Return (x, y) of the center of cell containing provided text 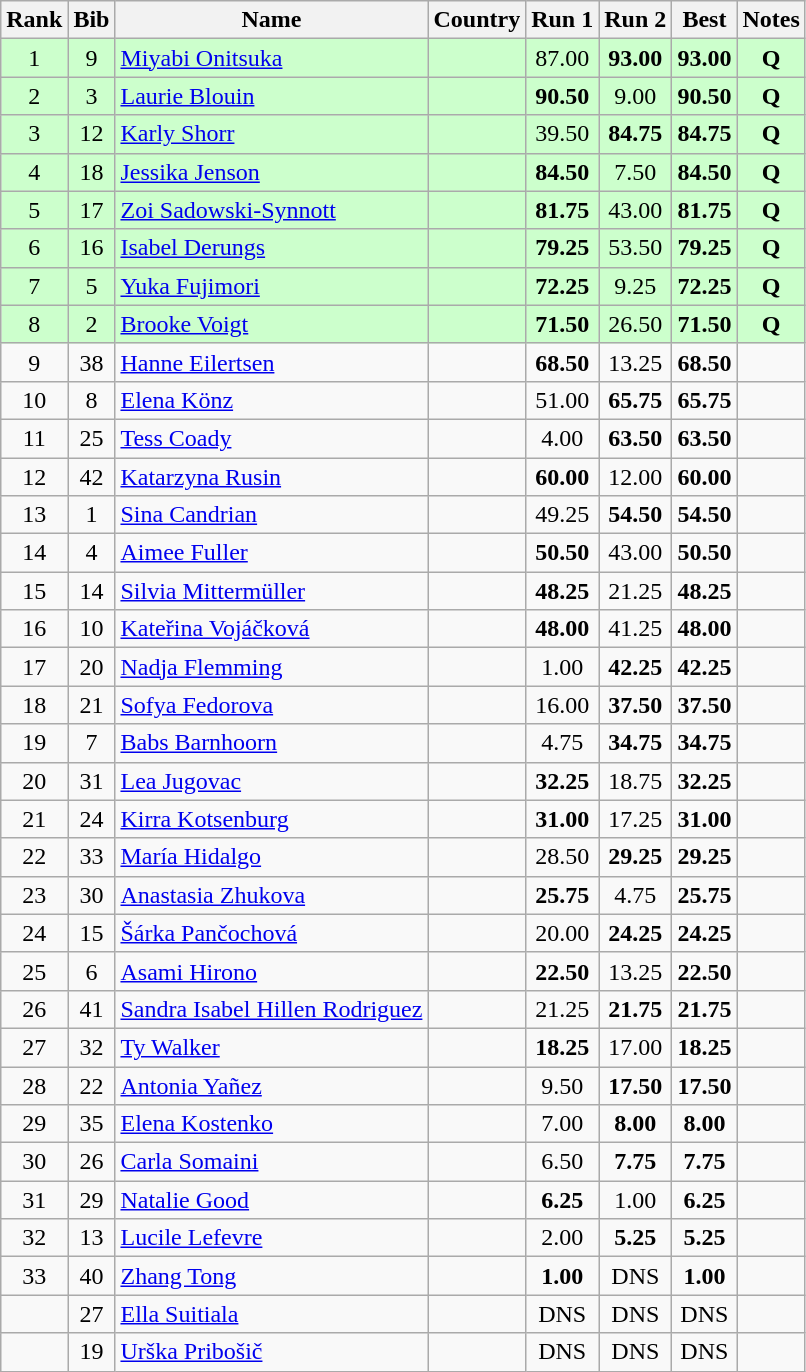
23 (34, 895)
Karly Shorr (272, 134)
26.50 (636, 324)
Babs Barnhoorn (272, 743)
Country (477, 20)
Silvia Mittermüller (272, 591)
35 (92, 1124)
Antonia Yañez (272, 1085)
Šárka Pančochová (272, 933)
16.00 (562, 705)
42 (92, 477)
28.50 (562, 857)
Notes (771, 20)
11 (34, 438)
Brooke Voigt (272, 324)
Elena Kostenko (272, 1124)
Katarzyna Rusin (272, 477)
41 (92, 1009)
20.00 (562, 933)
87.00 (562, 58)
Sandra Isabel Hillen Rodriguez (272, 1009)
28 (34, 1085)
Miyabi Onitsuka (272, 58)
41.25 (636, 629)
Zoi Sadowski-Synnott (272, 210)
Urška Pribošič (272, 1352)
7.00 (562, 1124)
María Hidalgo (272, 857)
Sofya Fedorova (272, 705)
38 (92, 362)
49.25 (562, 515)
Jessika Jenson (272, 172)
9.50 (562, 1085)
9.00 (636, 96)
Run 1 (562, 20)
4.00 (562, 438)
Hanne Eilertsen (272, 362)
Nadja Flemming (272, 667)
17.25 (636, 819)
Carla Somaini (272, 1162)
6.50 (562, 1162)
Lea Jugovac (272, 781)
Lucile Lefevre (272, 1238)
Name (272, 20)
51.00 (562, 400)
18.75 (636, 781)
Kateřina Vojáčková (272, 629)
Run 2 (636, 20)
Natalie Good (272, 1200)
9.25 (636, 286)
2.00 (562, 1238)
Ella Suitiala (272, 1314)
Zhang Tong (272, 1276)
Yuka Fujimori (272, 286)
Best (704, 20)
Laurie Blouin (272, 96)
Asami Hirono (272, 971)
40 (92, 1276)
7.50 (636, 172)
17.00 (636, 1047)
Isabel Derungs (272, 248)
Elena Könz (272, 400)
39.50 (562, 134)
Anastasia Zhukova (272, 895)
Tess Coady (272, 438)
Rank (34, 20)
Kirra Kotsenburg (272, 819)
Aimee Fuller (272, 553)
Bib (92, 20)
Ty Walker (272, 1047)
53.50 (636, 248)
12.00 (636, 477)
Sina Candrian (272, 515)
